From the cell containing the given text, extract its center point as [x, y] coordinate. 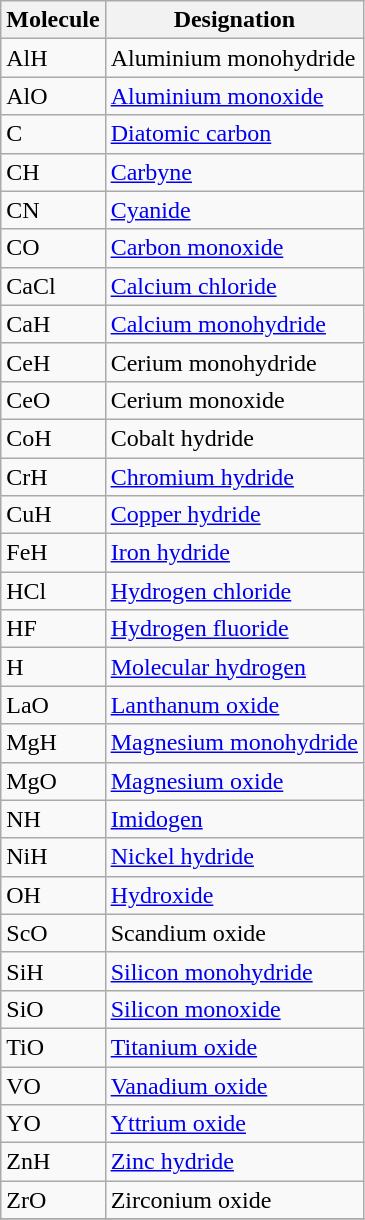
Chromium hydride [234, 477]
Hydroxide [234, 895]
Hydrogen chloride [234, 591]
HF [53, 629]
Titanium oxide [234, 1047]
Scandium oxide [234, 933]
CO [53, 248]
SiH [53, 971]
CeH [53, 362]
Silicon monohydride [234, 971]
AlH [53, 58]
Lanthanum oxide [234, 705]
Carbon monoxide [234, 248]
Cerium monohydride [234, 362]
Hydrogen fluoride [234, 629]
NiH [53, 857]
CoH [53, 438]
Aluminium monohydride [234, 58]
CH [53, 172]
CaH [53, 324]
C [53, 134]
Magnesium monohydride [234, 743]
Calcium monohydride [234, 324]
Carbyne [234, 172]
CN [53, 210]
SiO [53, 1009]
ScO [53, 933]
Imidogen [234, 819]
TiO [53, 1047]
AlO [53, 96]
ZrO [53, 1200]
OH [53, 895]
Zirconium oxide [234, 1200]
ZnH [53, 1162]
Cobalt hydride [234, 438]
HCl [53, 591]
Calcium chloride [234, 286]
Yttrium oxide [234, 1124]
LaO [53, 705]
Nickel hydride [234, 857]
CeO [53, 400]
Copper hydride [234, 515]
CuH [53, 515]
Molecule [53, 20]
Iron hydride [234, 553]
NH [53, 819]
YO [53, 1124]
Silicon monoxide [234, 1009]
MgO [53, 781]
H [53, 667]
MgH [53, 743]
Molecular hydrogen [234, 667]
Aluminium monoxide [234, 96]
Magnesium oxide [234, 781]
FeH [53, 553]
Vanadium oxide [234, 1085]
CrH [53, 477]
Diatomic carbon [234, 134]
VO [53, 1085]
Cerium monoxide [234, 400]
Zinc hydride [234, 1162]
Cyanide [234, 210]
Designation [234, 20]
CaCl [53, 286]
